Output the (x, y) coordinate of the center of the cell containing the given text.  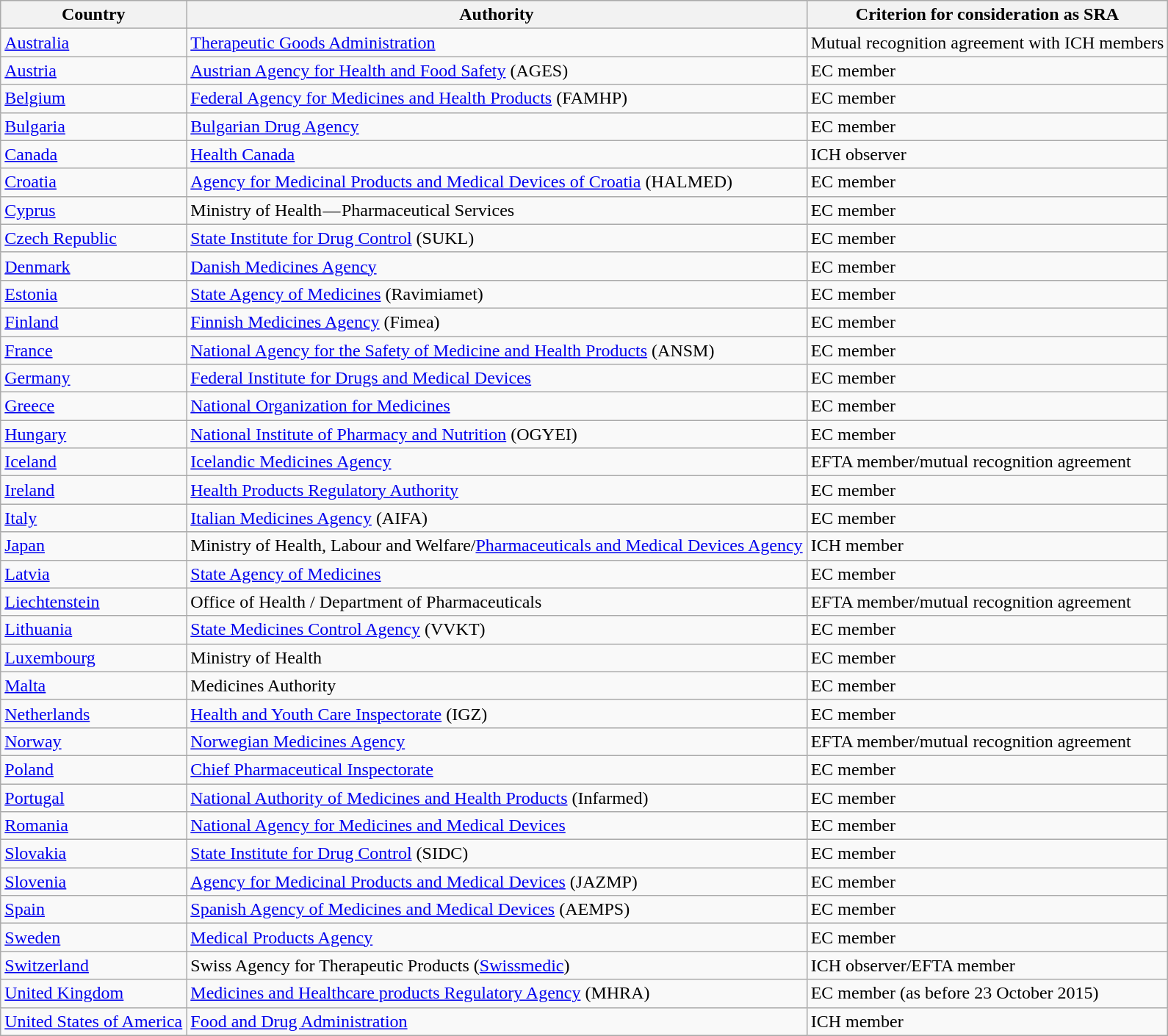
Australia (94, 43)
Federal Agency for Medicines and Health Products (FAMHP) (497, 98)
State Medicines Control Agency (VVKT) (497, 630)
Finnish Medicines Agency (Fimea) (497, 322)
Austrian Agency for Health and Food Safety (AGES) (497, 71)
National Authority of Medicines and Health Products (Infarmed) (497, 797)
Authority (497, 15)
United States of America (94, 1021)
France (94, 350)
Italy (94, 518)
Canada (94, 154)
Malta (94, 686)
Sweden (94, 938)
Czech Republic (94, 238)
Bulgarian Drug Agency (497, 126)
National Agency for the Safety of Medicine and Health Products (ANSM) (497, 350)
ICH observer/EFTA member (987, 965)
Luxembourg (94, 658)
Health Canada (497, 154)
Belgium (94, 98)
State Agency of Medicines (Ravimiamet) (497, 294)
State Agency of Medicines (497, 574)
Medicines Authority (497, 686)
Liechtenstein (94, 602)
Italian Medicines Agency (AIFA) (497, 518)
Chief Pharmaceutical Inspectorate (497, 769)
Hungary (94, 434)
Agency for Medicinal Products and Medical Devices (JAZMP) (497, 882)
Poland (94, 769)
Netherlands (94, 713)
Icelandic Medicines Agency (497, 462)
Switzerland (94, 965)
EC member (as before 23 October 2015) (987, 993)
Mutual recognition agreement with ICH members (987, 43)
Finland (94, 322)
State Institute for Drug Control (SUKL) (497, 238)
Romania (94, 826)
Country (94, 15)
Medicines and Healthcare products Regulatory Agency (MHRA) (497, 993)
Denmark (94, 266)
Danish Medicines Agency (497, 266)
Spanish Agency of Medicines and Medical Devices (AEMPS) (497, 910)
Swiss Agency for Therapeutic Products (Swissmedic) (497, 965)
Food and Drug Administration (497, 1021)
Croatia (94, 182)
National Agency for Medicines and Medical Devices (497, 826)
Bulgaria (94, 126)
Medical Products Agency (497, 938)
Germany (94, 378)
Spain (94, 910)
ICH observer (987, 154)
Slovakia (94, 854)
State Institute for Drug Control (SIDC) (497, 854)
National Institute of Pharmacy and Nutrition (OGYEI) (497, 434)
Iceland (94, 462)
Norwegian Medicines Agency (497, 741)
Agency for Medicinal Products and Medical Devices of Croatia (HALMED) (497, 182)
Greece (94, 406)
Ministry of Health — Pharmaceutical Services (497, 210)
Norway (94, 741)
Japan (94, 546)
Criterion for consideration as SRA (987, 15)
Slovenia (94, 882)
National Organization for Medicines (497, 406)
Latvia (94, 574)
Health and Youth Care Inspectorate (IGZ) (497, 713)
Federal Institute for Drugs and Medical Devices (497, 378)
Ireland (94, 490)
Health Products Regulatory Authority (497, 490)
Office of Health / Department of Pharmaceuticals (497, 602)
Estonia (94, 294)
Lithuania (94, 630)
Therapeutic Goods Administration (497, 43)
Portugal (94, 797)
Ministry of Health, Labour and Welfare/Pharmaceuticals and Medical Devices Agency (497, 546)
United Kingdom (94, 993)
Austria (94, 71)
Ministry of Health (497, 658)
Cyprus (94, 210)
